Search for the cell housing the specified text and yield its (x, y) center coordinate. 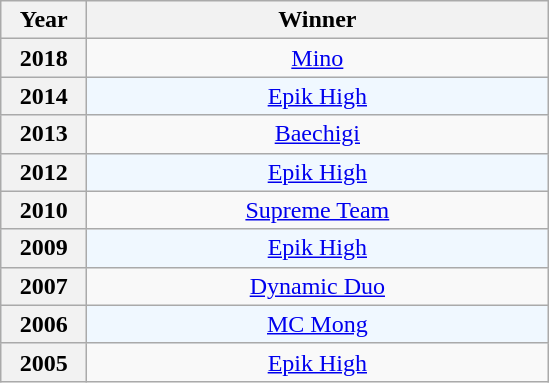
MC Mong (318, 324)
Mino (318, 58)
Dynamic Duo (318, 286)
2014 (44, 96)
Supreme Team (318, 210)
2010 (44, 210)
Baechigi (318, 134)
2013 (44, 134)
2009 (44, 248)
Year (44, 20)
2012 (44, 172)
2005 (44, 362)
2007 (44, 286)
2006 (44, 324)
2018 (44, 58)
Winner (318, 20)
